Determine the [x, y] coordinate at the center of the cell enclosing the given text.  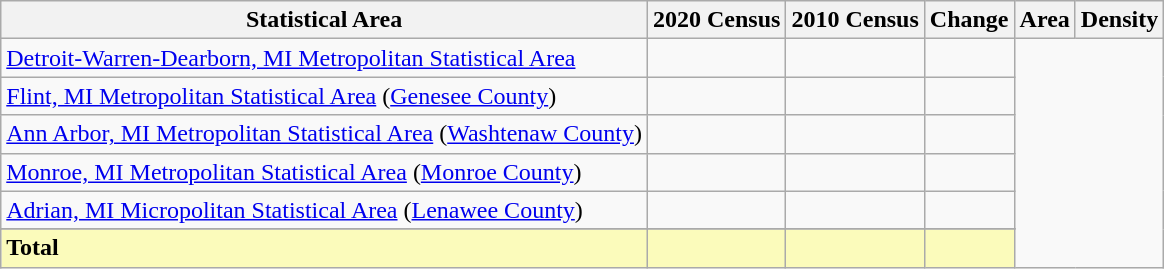
Change [969, 20]
Density [1119, 20]
Statistical Area [324, 20]
Monroe, MI Metropolitan Statistical Area (Monroe County) [324, 172]
Ann Arbor, MI Metropolitan Statistical Area (Washtenaw County) [324, 134]
Area [1044, 20]
Adrian, MI Micropolitan Statistical Area (Lenawee County) [324, 210]
Total [324, 248]
2010 Census [855, 20]
2020 Census [716, 20]
Detroit-Warren-Dearborn, MI Metropolitan Statistical Area [324, 58]
Flint, MI Metropolitan Statistical Area (Genesee County) [324, 96]
